Capture the cell that displays the provided text and extract its (x, y) central coordinate. 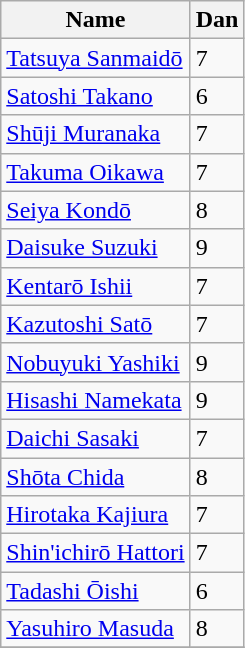
Hirotaka Kajiura (96, 515)
Dan (217, 20)
Shin'ichirō Hattori (96, 553)
Nobuyuki Yashiki (96, 362)
Daichi Sasaki (96, 438)
Satoshi Takano (96, 96)
Name (96, 20)
Shōta Chida (96, 477)
Shūji Muranaka (96, 134)
Tadashi Ōishi (96, 591)
Kentarō Ishii (96, 286)
Hisashi Namekata (96, 400)
Tatsuya Sanmaidō (96, 58)
Seiya Kondō (96, 210)
Kazutoshi Satō (96, 324)
Takuma Oikawa (96, 172)
Daisuke Suzuki (96, 248)
Yasuhiro Masuda (96, 629)
